Return the [X, Y] coordinate for the center point of the cell that contains the specified text.  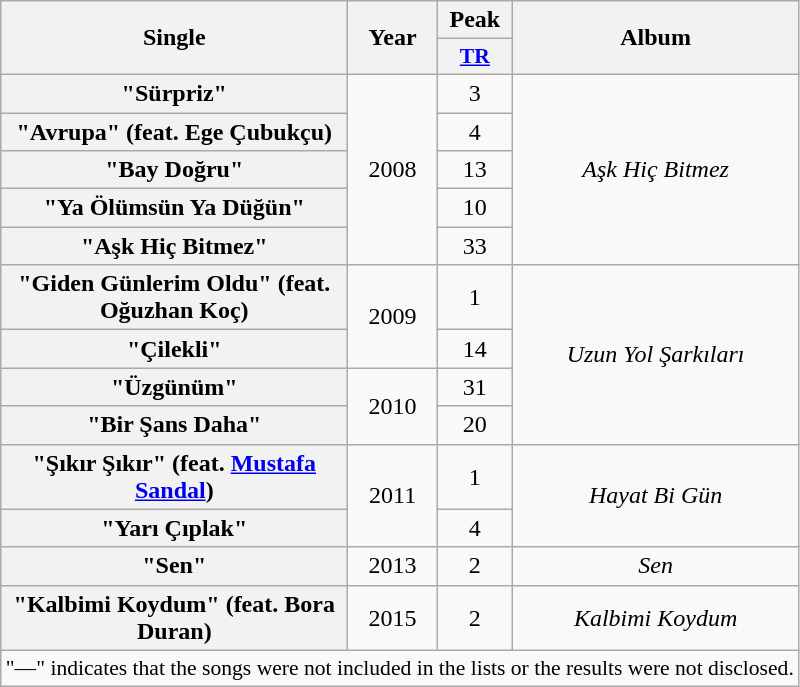
2009 [393, 316]
"Üzgünüm" [174, 387]
Sen [656, 566]
33 [474, 246]
"Bir Şans Daha" [174, 425]
20 [474, 425]
"Ya Ölümsün Ya Düğün" [174, 208]
Year [393, 38]
3 [474, 93]
"Yarı Çıplak" [174, 528]
"Avrupa" (feat. Ege Çubukçu) [174, 131]
TR [474, 57]
2015 [393, 618]
2010 [393, 406]
Kalbimi Koydum [656, 618]
2008 [393, 169]
"Şıkır Şıkır" (feat. Mustafa Sandal) [174, 476]
"Sen" [174, 566]
"Çilekli" [174, 349]
Hayat Bi Gün [656, 496]
"Kalbimi Koydum" (feat. Bora Duran) [174, 618]
Uzun Yol Şarkıları [656, 354]
"Giden Günlerim Oldu" (feat. Oğuzhan Koç) [174, 298]
2011 [393, 496]
13 [474, 170]
14 [474, 349]
Single [174, 38]
"Bay Doğru" [174, 170]
Album [656, 38]
"Sürpriz" [174, 93]
"—" indicates that the songs were not included in the lists or the results were not disclosed. [400, 668]
Peak [474, 20]
31 [474, 387]
10 [474, 208]
"Aşk Hiç Bitmez" [174, 246]
2013 [393, 566]
Aşk Hiç Bitmez [656, 169]
